Capture the cell that displays the provided text and extract its [X, Y] central coordinate. 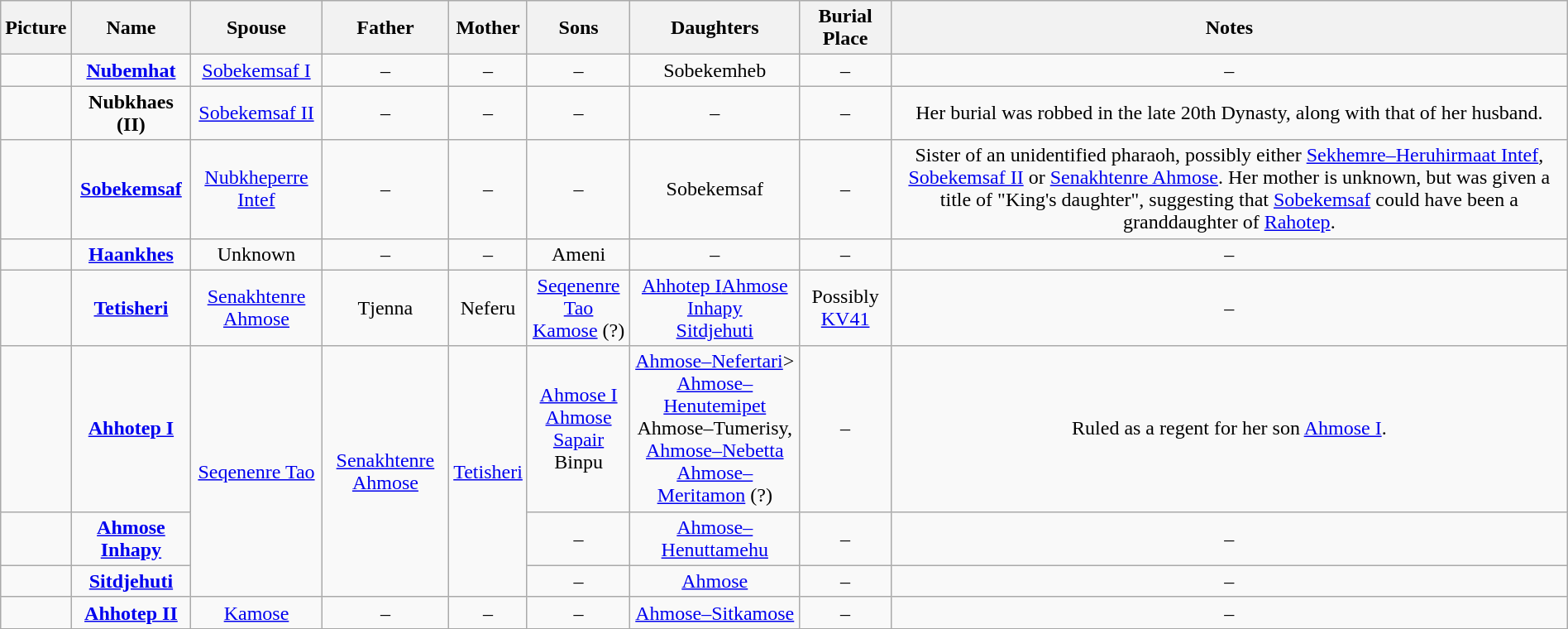
Sons [578, 28]
Ahmose–Henuttamehu [715, 538]
Seqenenre TaoKamose (?) [578, 308]
Ahmose–Sitkamose [715, 612]
Kamose [256, 612]
Neferu [488, 308]
Spouse [256, 28]
Sobekemsaf I [256, 70]
Father [385, 28]
Ahmose IAhmose SapairBinpu [578, 429]
Her burial was robbed in the late 20th Dynasty, along with that of her husband. [1229, 113]
Ahhotep II [131, 612]
Unknown [256, 254]
Sobekemsaf II [256, 113]
Nubkhaes (II) [131, 113]
Possibly KV41 [845, 308]
Ahhotep IAhmose InhapySitdjehuti [715, 308]
Sobekemheb [715, 70]
Mother [488, 28]
Ahmose [715, 581]
Ahmose–Nefertari>Ahmose–HenutemipetAhmose–Tumerisy, Ahmose–NebettaAhmose–Meritamon (?) [715, 429]
Seqenenre Tao [256, 472]
Daughters [715, 28]
Burial Place [845, 28]
Notes [1229, 28]
Ahhotep I [131, 429]
Ameni [578, 254]
Haankhes [131, 254]
Tjenna [385, 308]
Sitdjehuti [131, 581]
Picture [36, 28]
Ahmose Inhapy [131, 538]
Nubkheperre Intef [256, 189]
Ruled as a regent for her son Ahmose I. [1229, 429]
Name [131, 28]
Nubemhat [131, 70]
